Return [X, Y] of the center of cell containing provided text 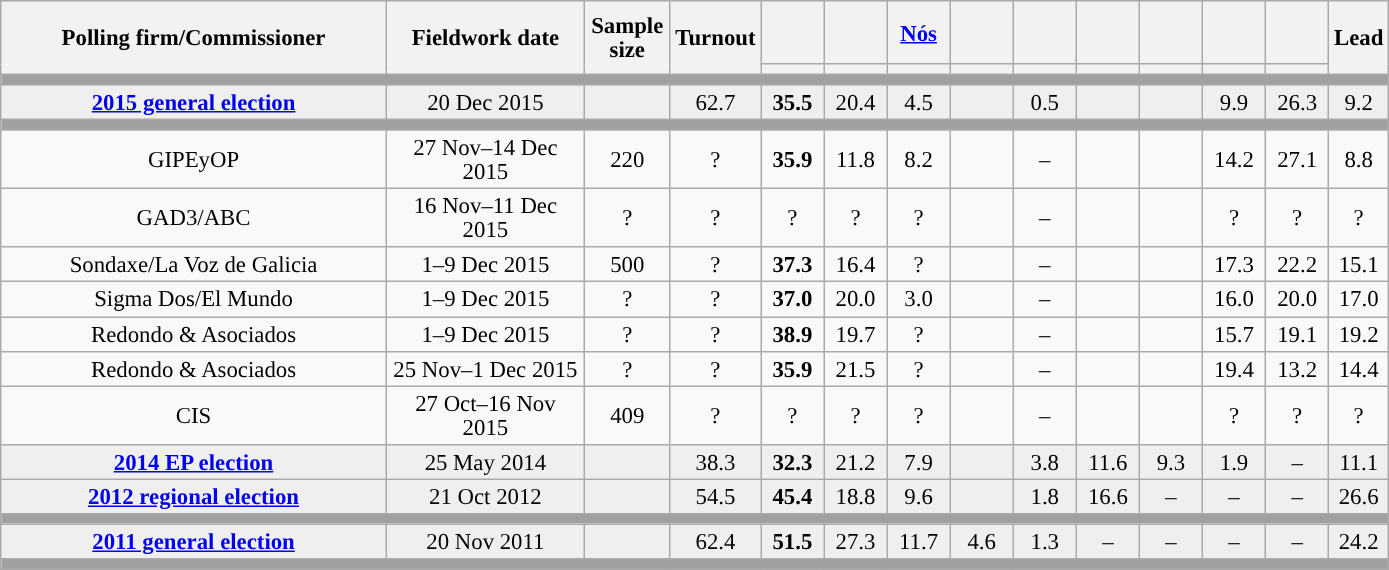
9.9 [1234, 102]
19.2 [1359, 334]
GIPEyOP [194, 160]
27 Oct–16 Nov 2015 [485, 416]
Nós [918, 32]
9.6 [918, 496]
15.1 [1359, 266]
25 May 2014 [485, 462]
9.3 [1170, 462]
8.2 [918, 160]
1.3 [1044, 542]
26.6 [1359, 496]
20 Dec 2015 [485, 102]
62.4 [716, 542]
24.2 [1359, 542]
11.7 [918, 542]
11.8 [856, 160]
2014 EP election [194, 462]
19.1 [1298, 334]
2012 regional election [194, 496]
35.5 [792, 102]
32.3 [792, 462]
2011 general election [194, 542]
54.5 [716, 496]
26.3 [1298, 102]
Sample size [627, 38]
11.1 [1359, 462]
19.7 [856, 334]
16.0 [1234, 300]
27 Nov–14 Dec 2015 [485, 160]
1.8 [1044, 496]
27.1 [1298, 160]
27.3 [856, 542]
220 [627, 160]
21 Oct 2012 [485, 496]
25 Nov–1 Dec 2015 [485, 368]
2015 general election [194, 102]
11.6 [1108, 462]
37.3 [792, 266]
GAD3/ABC [194, 218]
CIS [194, 416]
20.4 [856, 102]
22.2 [1298, 266]
16.6 [1108, 496]
38.3 [716, 462]
16.4 [856, 266]
Sondaxe/La Voz de Galicia [194, 266]
Sigma Dos/El Mundo [194, 300]
Fieldwork date [485, 38]
1.9 [1234, 462]
37.0 [792, 300]
Turnout [716, 38]
17.3 [1234, 266]
38.9 [792, 334]
409 [627, 416]
16 Nov–11 Dec 2015 [485, 218]
21.5 [856, 368]
15.7 [1234, 334]
4.5 [918, 102]
500 [627, 266]
14.2 [1234, 160]
14.4 [1359, 368]
51.5 [792, 542]
62.7 [716, 102]
18.8 [856, 496]
Polling firm/Commissioner [194, 38]
8.8 [1359, 160]
0.5 [1044, 102]
Lead [1359, 38]
4.6 [982, 542]
20 Nov 2011 [485, 542]
21.2 [856, 462]
19.4 [1234, 368]
7.9 [918, 462]
3.8 [1044, 462]
45.4 [792, 496]
3.0 [918, 300]
17.0 [1359, 300]
9.2 [1359, 102]
13.2 [1298, 368]
